Detect which cell encompasses the target text, then output its [x, y] center coordinate. 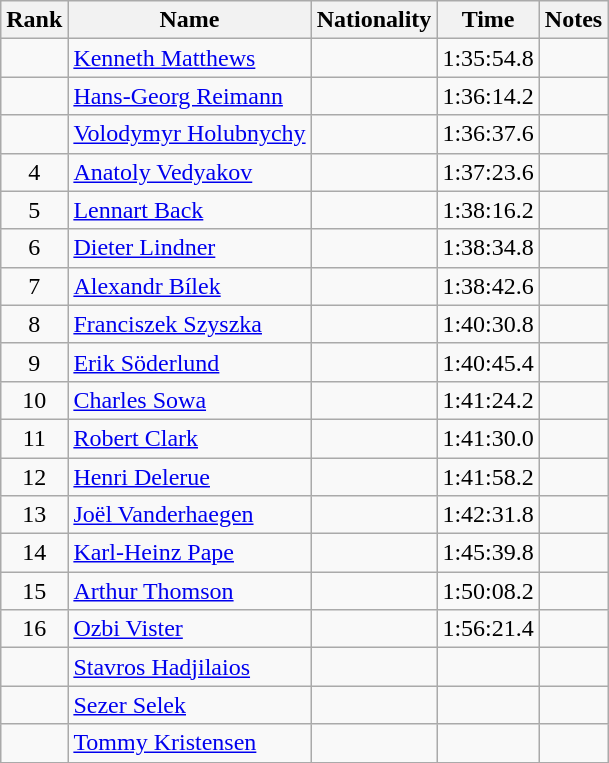
10 [34, 400]
9 [34, 362]
1:40:45.4 [488, 362]
Rank [34, 20]
Volodymyr Holubnychy [190, 134]
1:41:24.2 [488, 400]
1:50:08.2 [488, 591]
Stavros Hadjilaios [190, 667]
16 [34, 629]
Tommy Kristensen [190, 743]
Robert Clark [190, 438]
Name [190, 20]
Sezer Selek [190, 705]
1:40:30.8 [488, 324]
Kenneth Matthews [190, 58]
14 [34, 553]
1:38:42.6 [488, 286]
Lennart Back [190, 210]
Erik Söderlund [190, 362]
12 [34, 477]
1:42:31.8 [488, 515]
Charles Sowa [190, 400]
11 [34, 438]
Ozbi Vister [190, 629]
5 [34, 210]
1:36:14.2 [488, 96]
7 [34, 286]
Karl-Heinz Pape [190, 553]
1:36:37.6 [488, 134]
1:41:30.0 [488, 438]
1:35:54.8 [488, 58]
Time [488, 20]
1:45:39.8 [488, 553]
Henri Delerue [190, 477]
Dieter Lindner [190, 248]
Arthur Thomson [190, 591]
1:38:34.8 [488, 248]
15 [34, 591]
1:37:23.6 [488, 172]
Notes [573, 20]
4 [34, 172]
Hans-Georg Reimann [190, 96]
Alexandr Bílek [190, 286]
1:56:21.4 [488, 629]
1:41:58.2 [488, 477]
13 [34, 515]
8 [34, 324]
Anatoly Vedyakov [190, 172]
1:38:16.2 [488, 210]
Nationality [374, 20]
Joël Vanderhaegen [190, 515]
Franciszek Szyszka [190, 324]
6 [34, 248]
